Identify which cell holds the provided text, then report its (x, y) central coordinate. 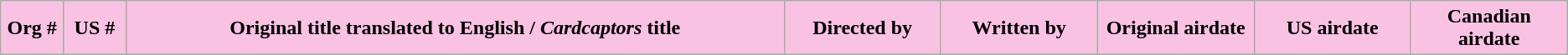
Original airdate (1176, 28)
Org # (32, 28)
US airdate (1332, 28)
US # (95, 28)
Canadian airdate (1489, 28)
Written by (1019, 28)
Directed by (863, 28)
Original title translated to English / Cardcaptors title (455, 28)
